Extract the (x, y) coordinate from the center of the cell holding the provided text.  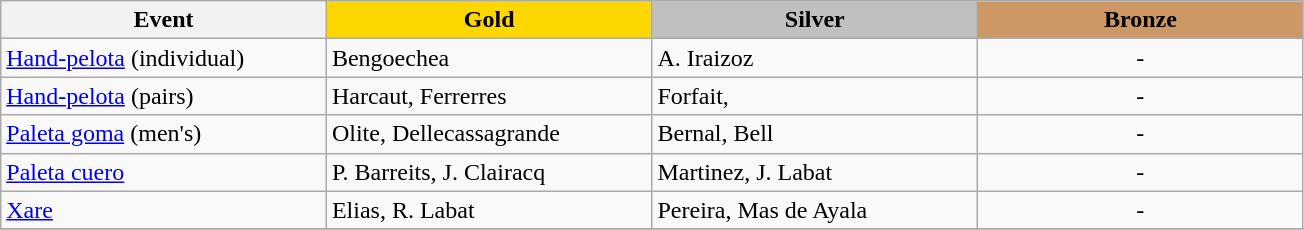
A. Iraizoz (815, 58)
Olite, Dellecassagrande (489, 134)
Xare (164, 210)
Bernal, Bell (815, 134)
Paleta goma (men's) (164, 134)
Forfait, (815, 96)
Event (164, 20)
Harcaut, Ferrerres (489, 96)
Martinez, J. Labat (815, 172)
Bronze (1141, 20)
P. Barreits, J. Clairacq (489, 172)
Gold (489, 20)
Hand-pelota (individual) (164, 58)
Elias, R. Labat (489, 210)
Pereira, Mas de Ayala (815, 210)
Silver (815, 20)
Paleta cuero (164, 172)
Hand-pelota (pairs) (164, 96)
Bengoechea (489, 58)
